From the cell containing the given text, extract its center point as [x, y] coordinate. 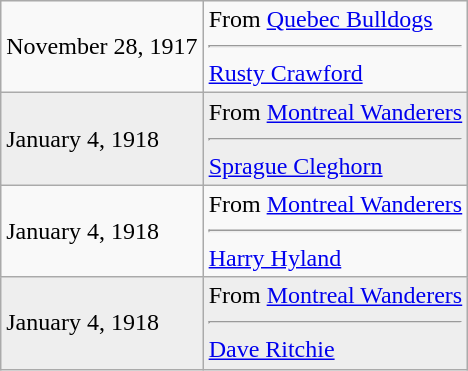
From Montreal WanderersDave Ritchie [336, 323]
From Quebec BulldogsRusty Crawford [336, 47]
From Montreal WanderersSprague Cleghorn [336, 139]
From Montreal WanderersHarry Hyland [336, 231]
November 28, 1917 [102, 47]
